Return (x, y) of the center of cell containing provided text 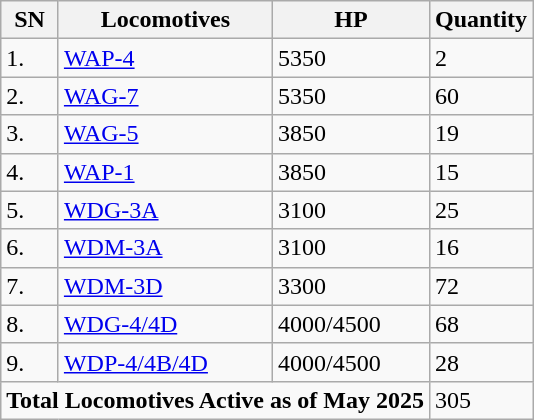
WAP-1 (165, 172)
Locomotives (165, 20)
7. (30, 286)
1. (30, 58)
2 (482, 58)
3300 (350, 286)
68 (482, 324)
5. (30, 210)
WDM-3D (165, 286)
WAG-5 (165, 134)
Total Locomotives Active as of May 2025 (216, 400)
28 (482, 362)
72 (482, 286)
WDG-3A (165, 210)
2. (30, 96)
WAG-7 (165, 96)
WDG-4/4D (165, 324)
305 (482, 400)
3. (30, 134)
9. (30, 362)
15 (482, 172)
WAP-4 (165, 58)
60 (482, 96)
WDM-3A (165, 248)
Quantity (482, 20)
4. (30, 172)
HP (350, 20)
SN (30, 20)
WDP-4/4B/4D (165, 362)
19 (482, 134)
25 (482, 210)
16 (482, 248)
8. (30, 324)
6. (30, 248)
